Detect which cell encompasses the target text, then output its (X, Y) center coordinate. 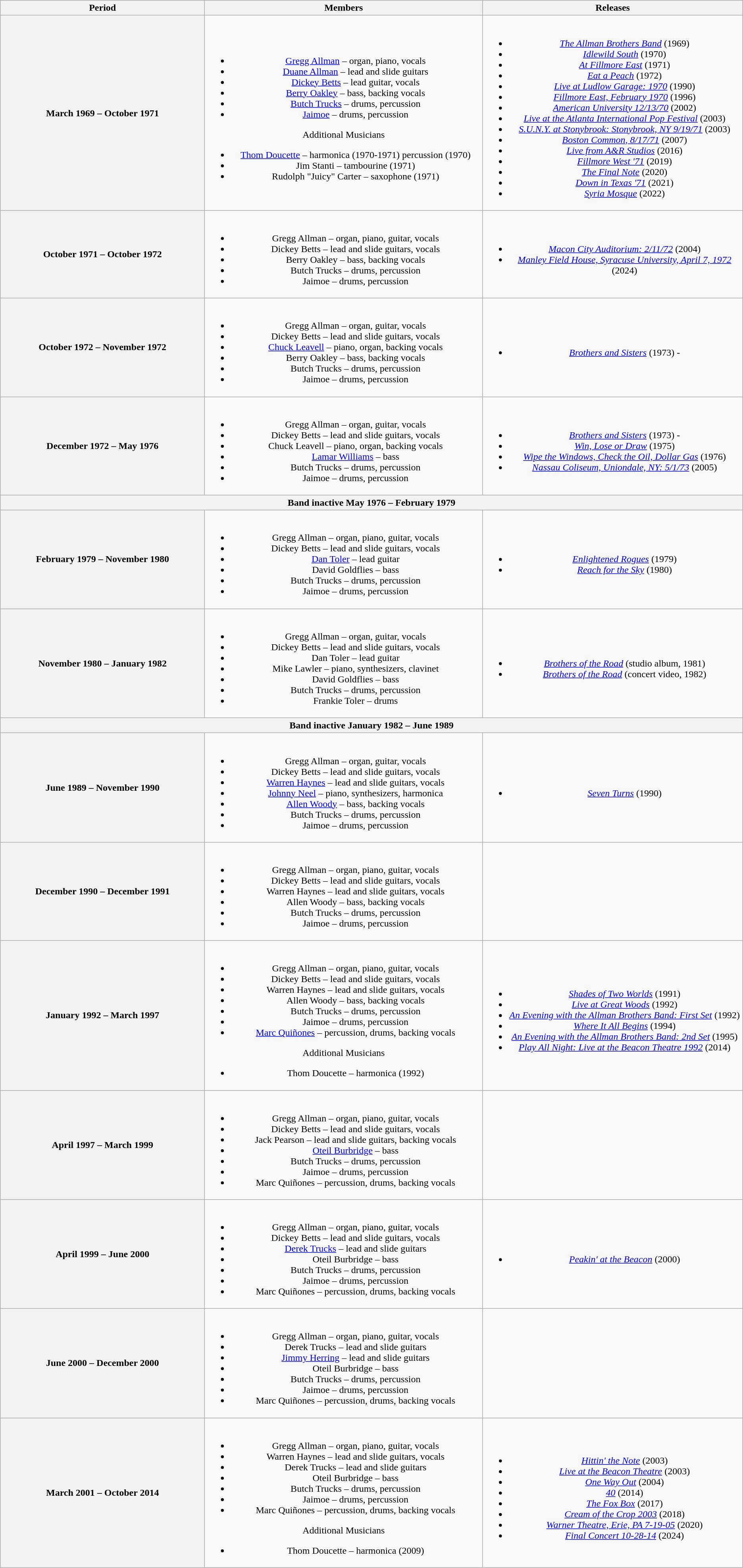
March 1969 – October 1971 (102, 113)
Macon City Auditorium: 2/11/72 (2004)Manley Field House, Syracuse University, April 7, 1972 (2024) (613, 254)
October 1971 – October 1972 (102, 254)
March 2001 – October 2014 (102, 1493)
December 1990 – December 1991 (102, 891)
April 1999 – June 2000 (102, 1254)
Period (102, 8)
February 1979 – November 1980 (102, 559)
Brothers and Sisters (1973) - (613, 347)
Brothers of the Road (studio album, 1981)Brothers of the Road (concert video, 1982) (613, 663)
October 1972 – November 1972 (102, 347)
Brothers and Sisters (1973) - Win, Lose or Draw (1975)Wipe the Windows, Check the Oil, Dollar Gas (1976)Nassau Coliseum, Uniondale, NY: 5/1/73 (2005) (613, 446)
January 1992 – March 1997 (102, 1015)
June 2000 – December 2000 (102, 1363)
Band inactive May 1976 – February 1979 (371, 503)
Members (344, 8)
Peakin' at the Beacon (2000) (613, 1254)
Seven Turns (1990) (613, 788)
Band inactive January 1982 – June 1989 (371, 725)
Enlightened Rogues (1979)Reach for the Sky (1980) (613, 559)
November 1980 – January 1982 (102, 663)
June 1989 – November 1990 (102, 788)
April 1997 – March 1999 (102, 1145)
December 1972 – May 1976 (102, 446)
Releases (613, 8)
